Capture the cell that displays the provided text and extract its (X, Y) central coordinate. 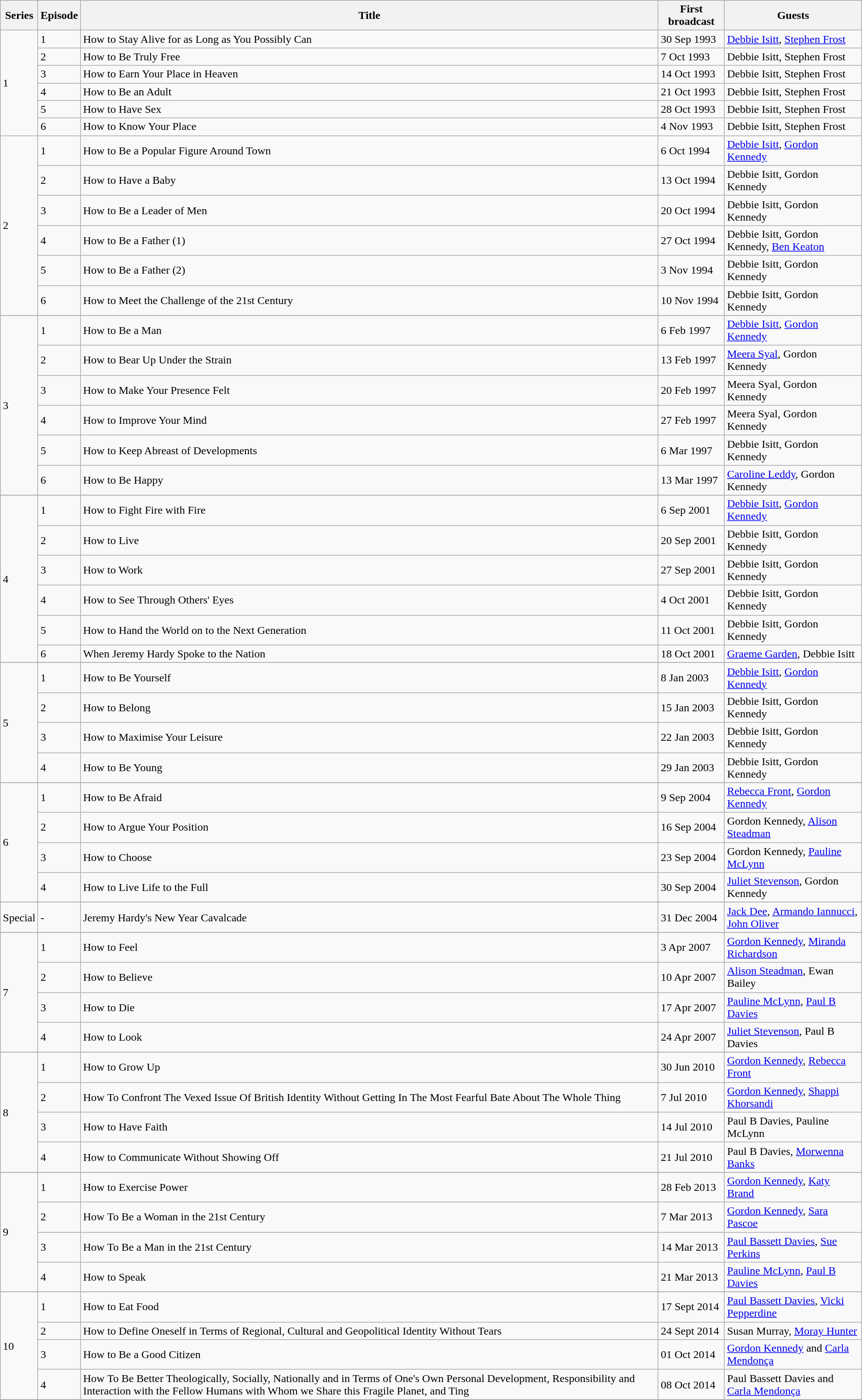
08 Oct 2014 (691, 1385)
01 Oct 2014 (691, 1354)
21 Jul 2010 (691, 1157)
6 Mar 1997 (691, 451)
Jack Dee, Armando Iannucci, John Oliver (793, 918)
Gordon Kennedy and Carla Mendonça (793, 1354)
How to Live Life to the Full (369, 887)
Gordon Kennedy, Miranda Richardson (793, 947)
How to Communicate Without Showing Off (369, 1157)
16 Sep 2004 (691, 827)
Guests (793, 16)
13 Oct 1994 (691, 181)
How To Be a Woman in the 21st Century (369, 1217)
Gordon Kennedy, Shappi Khorsandi (793, 1097)
18 Oct 2001 (691, 654)
Special (19, 918)
How to Be a Popular Figure Around Town (369, 150)
How to Have Faith (369, 1127)
How to Meet the Challenge of the 21st Century (369, 300)
24 Sept 2014 (691, 1331)
Title (369, 16)
6 Oct 1994 (691, 150)
Alison Steadman, Ewan Bailey (793, 978)
How to Believe (369, 978)
How to Have Sex (369, 109)
How to Keep Abreast of Developments (369, 451)
How to Define Oneself in Terms of Regional, Cultural and Geopolitical Identity Without Tears (369, 1331)
How to Stay Alive for as Long as You Possibly Can (369, 39)
Juliet Stevenson, Gordon Kennedy (793, 887)
Gordon Kennedy, Pauline McLynn (793, 858)
Rebecca Front, Gordon Kennedy (793, 798)
How to Know Your Place (369, 127)
Series (19, 16)
Paul Bassett Davies and Carla Mendonça (793, 1385)
13 Mar 1997 (691, 480)
How to Live (369, 540)
17 Sept 2014 (691, 1307)
20 Feb 1997 (691, 391)
How to Be a Man (369, 331)
How to See Through Others' Eyes (369, 600)
10 Nov 1994 (691, 300)
8 Jan 2003 (691, 677)
Episode (59, 16)
7 (19, 992)
8 (19, 1112)
30 Sep 1993 (691, 39)
How to Hand the World on to the Next Generation (369, 630)
31 Dec 2004 (691, 918)
30 Jun 2010 (691, 1067)
When Jeremy Hardy Spoke to the Nation (369, 654)
9 (19, 1232)
How to Be a Good Citizen (369, 1354)
23 Sep 2004 (691, 858)
29 Jan 2003 (691, 767)
9 Sep 2004 (691, 798)
Graeme Garden, Debbie Isitt (793, 654)
Debbie Isitt, Gordon Kennedy, Ben Keaton (793, 240)
Caroline Leddy, Gordon Kennedy (793, 480)
Jeremy Hardy's New Year Cavalcade (369, 918)
How to Be a Father (1) (369, 240)
How to Make Your Presence Felt (369, 391)
How to Have a Baby (369, 181)
21 Mar 2013 (691, 1277)
Paul Bassett Davies, Sue Perkins (793, 1247)
First broadcast (691, 16)
3 Apr 2007 (691, 947)
14 Jul 2010 (691, 1127)
How to Be a Leader of Men (369, 210)
22 Jan 2003 (691, 737)
How to Grow Up (369, 1067)
How to Bear Up Under the Strain (369, 360)
7 Jul 2010 (691, 1097)
How to Be Happy (369, 480)
24 Apr 2007 (691, 1037)
- (59, 918)
30 Sep 2004 (691, 887)
How To Confront The Vexed Issue Of British Identity Without Getting In The Most Fearful Bate About The Whole Thing (369, 1097)
Juliet Stevenson, Paul B Davies (793, 1037)
Paul B Davies, Pauline McLynn (793, 1127)
How to Choose (369, 858)
How to Maximise Your Leisure (369, 737)
10 Apr 2007 (691, 978)
4 Oct 2001 (691, 600)
How to Be a Father (2) (369, 270)
10 (19, 1346)
Gordon Kennedy, Alison Steadman (793, 827)
How to Be Truly Free (369, 57)
11 Oct 2001 (691, 630)
Gordon Kennedy, Rebecca Front (793, 1067)
Gordon Kennedy, Katy Brand (793, 1187)
28 Feb 2013 (691, 1187)
How to Earn Your Place in Heaven (369, 74)
Paul Bassett Davies, Vicki Pepperdine (793, 1307)
21 Oct 1993 (691, 92)
6 Sep 2001 (691, 510)
Gordon Kennedy, Sara Pascoe (793, 1217)
6 Feb 1997 (691, 331)
How to Be Young (369, 767)
How to Belong (369, 708)
How to Feel (369, 947)
How to Speak (369, 1277)
How to Fight Fire with Fire (369, 510)
28 Oct 1993 (691, 109)
How to Work (369, 570)
4 Nov 1993 (691, 127)
7 Mar 2013 (691, 1217)
How to Exercise Power (369, 1187)
How to Be Afraid (369, 798)
15 Jan 2003 (691, 708)
How to Be an Adult (369, 92)
7 Oct 1993 (691, 57)
How to Argue Your Position (369, 827)
20 Oct 1994 (691, 210)
14 Mar 2013 (691, 1247)
How to Be Yourself (369, 677)
How to Eat Food (369, 1307)
How to Improve Your Mind (369, 420)
27 Sep 2001 (691, 570)
14 Oct 1993 (691, 74)
How to Look (369, 1037)
27 Oct 1994 (691, 240)
Paul B Davies, Morwenna Banks (793, 1157)
13 Feb 1997 (691, 360)
20 Sep 2001 (691, 540)
27 Feb 1997 (691, 420)
17 Apr 2007 (691, 1007)
3 Nov 1994 (691, 270)
Susan Murray, Moray Hunter (793, 1331)
How To Be a Man in the 21st Century (369, 1247)
How to Die (369, 1007)
